Detect which cell encompasses the target text, then output its [x, y] center coordinate. 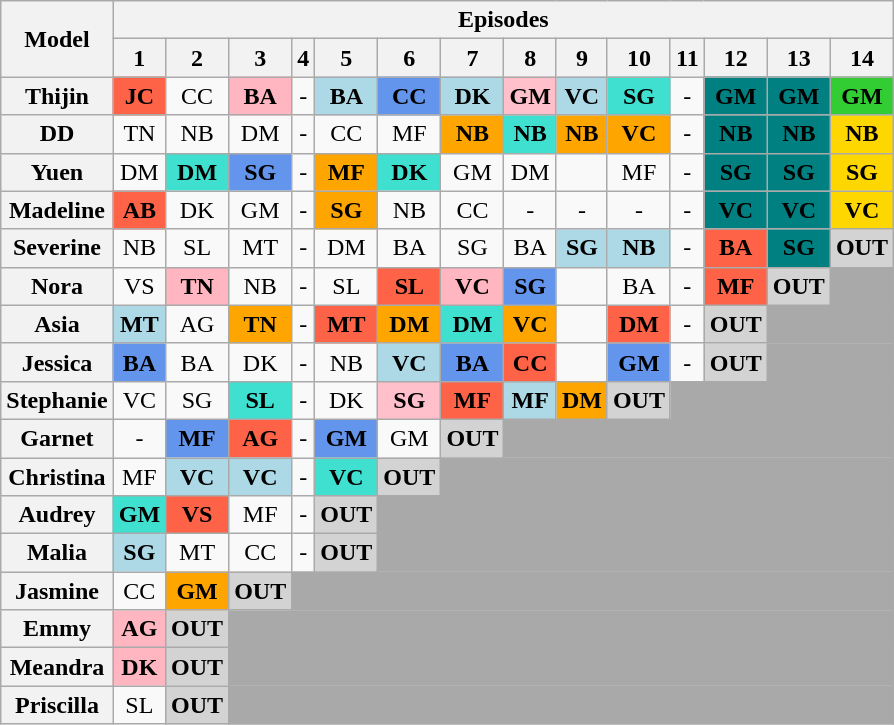
Malia [57, 553]
Yuen [57, 172]
8 [530, 58]
Madeline [57, 210]
1 [139, 58]
2 [198, 58]
Stephanie [57, 400]
Model [57, 39]
Priscilla [57, 705]
Emmy [57, 629]
13 [798, 58]
6 [410, 58]
Jessica [57, 362]
JC [139, 96]
Garnet [57, 438]
10 [638, 58]
Thijin [57, 96]
Episodes [503, 20]
Christina [57, 477]
DD [57, 134]
14 [862, 58]
Meandra [57, 667]
12 [736, 58]
11 [687, 58]
Jasmine [57, 591]
Nora [57, 286]
7 [472, 58]
3 [260, 58]
AB [139, 210]
Asia [57, 324]
9 [582, 58]
Severine [57, 248]
5 [346, 58]
Audrey [57, 515]
4 [304, 58]
